Locate the cell with the specified text and output its (x, y) center coordinate. 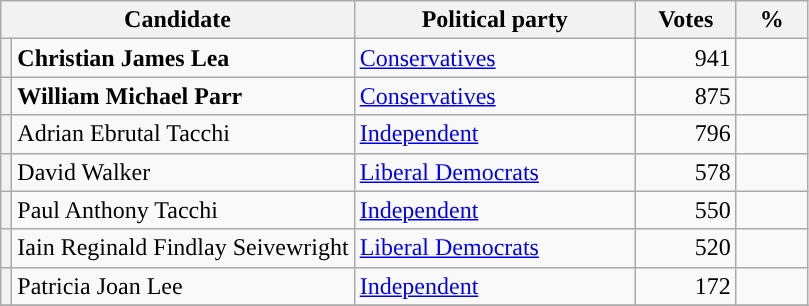
% (772, 20)
David Walker (183, 172)
550 (686, 210)
Votes (686, 20)
875 (686, 96)
Political party (494, 20)
Iain Reginald Findlay Seivewright (183, 248)
Adrian Ebrutal Tacchi (183, 134)
796 (686, 134)
Christian James Lea (183, 58)
941 (686, 58)
520 (686, 248)
William Michael Parr (183, 96)
578 (686, 172)
172 (686, 286)
Patricia Joan Lee (183, 286)
Candidate (178, 20)
Paul Anthony Tacchi (183, 210)
